Extract the [X, Y] coordinate from the center of the cell holding the provided text.  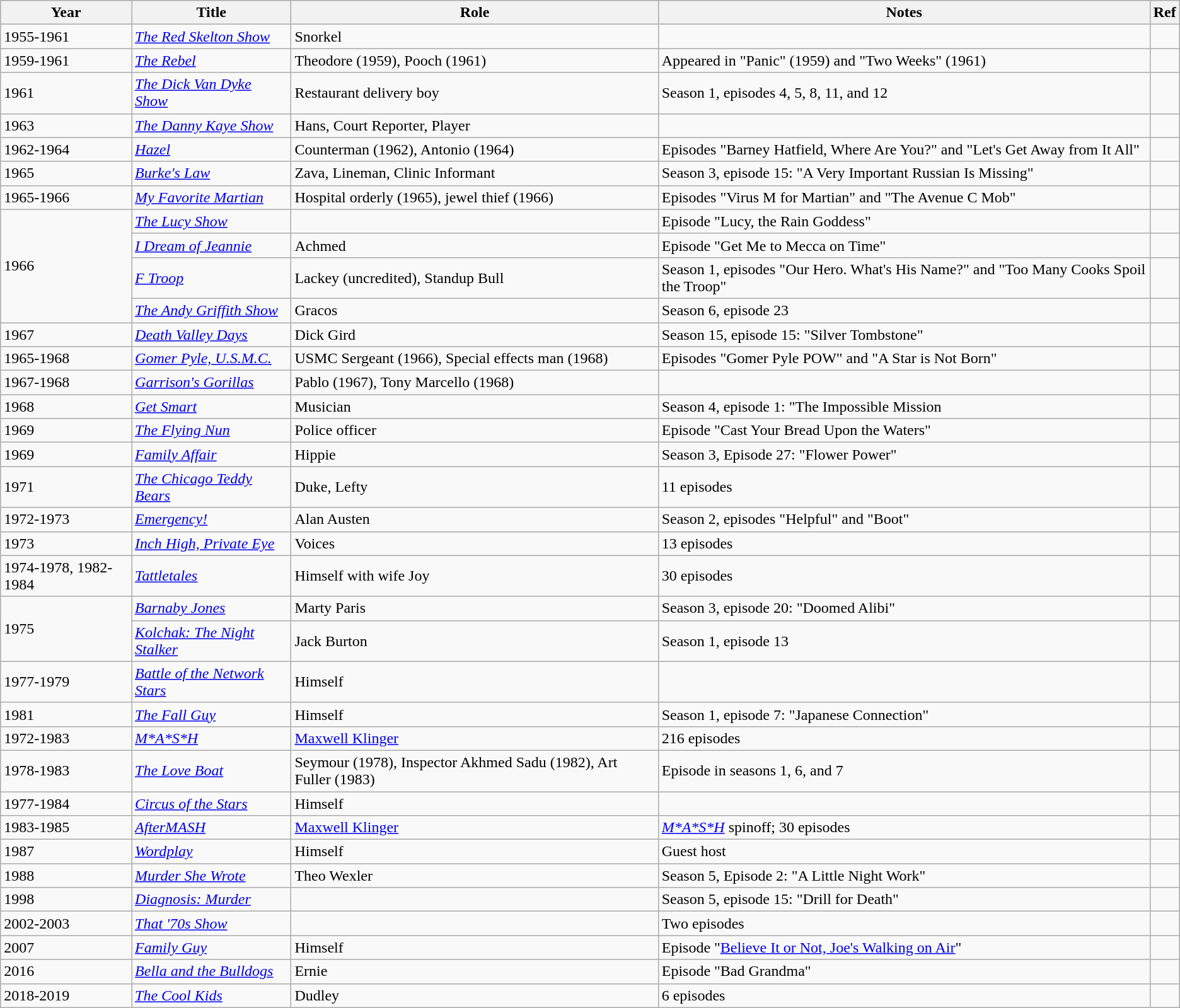
Theodore (1959), Pooch (1961) [475, 61]
Murder She Wrote [212, 876]
13 episodes [904, 543]
Episode "Cast Your Bread Upon the Waters" [904, 431]
Ref [1165, 13]
Counterman (1962), Antonio (1964) [475, 149]
The Dick Van Dyke Show [212, 93]
Musician [475, 407]
The Red Skelton Show [212, 37]
1965 [66, 173]
Snorkel [475, 37]
1972-1973 [66, 519]
Barnaby Jones [212, 608]
Tattletales [212, 576]
Duke, Lefty [475, 487]
I Dream of Jeannie [212, 245]
Appeared in "Panic" (1959) and "Two Weeks" (1961) [904, 61]
Restaurant delivery boy [475, 93]
216 episodes [904, 738]
1983-1985 [66, 828]
1967-1968 [66, 383]
1972-1983 [66, 738]
1988 [66, 876]
USMC Sergeant (1966), Special effects man (1968) [475, 359]
Role [475, 13]
Two episodes [904, 924]
1961 [66, 93]
2018-2019 [66, 995]
Hippie [475, 455]
Get Smart [212, 407]
1965-1966 [66, 197]
The Love Boat [212, 770]
1968 [66, 407]
Emergency! [212, 519]
Hans, Court Reporter, Player [475, 125]
1998 [66, 900]
1974-1978, 1982-1984 [66, 576]
Family Affair [212, 455]
Diagnosis: Murder [212, 900]
AfterMASH [212, 828]
1987 [66, 852]
Guest host [904, 852]
The Lucy Show [212, 221]
Season 1, episode 13 [904, 640]
Season 5, Episode 2: "A Little Night Work" [904, 876]
Bella and the Bulldogs [212, 971]
1978-1983 [66, 770]
F Troop [212, 277]
Voices [475, 543]
Battle of the Network Stars [212, 682]
Season 6, episode 23 [904, 310]
Notes [904, 13]
1963 [66, 125]
1966 [66, 266]
The Andy Griffith Show [212, 310]
1971 [66, 487]
1973 [66, 543]
1967 [66, 335]
1965-1968 [66, 359]
Himself with wife Joy [475, 576]
Episode in seasons 1, 6, and 7 [904, 770]
The Flying Nun [212, 431]
Police officer [475, 431]
Garrison's Gorillas [212, 383]
M*A*S*H spinoff; 30 episodes [904, 828]
Inch High, Private Eye [212, 543]
Season 4, episode 1: "The Impossible Mission [904, 407]
The Cool Kids [212, 995]
M*A*S*H [212, 738]
Season 1, episode 7: "Japanese Connection" [904, 714]
Season 15, episode 15: "Silver Tombstone" [904, 335]
30 episodes [904, 576]
1959-1961 [66, 61]
Episode "Lucy, the Rain Goddess" [904, 221]
Gracos [475, 310]
Hospital orderly (1965), jewel thief (1966) [475, 197]
Wordplay [212, 852]
Season 3, episode 20: "Doomed Alibi" [904, 608]
2016 [66, 971]
Seymour (1978), Inspector Akhmed Sadu (1982), Art Fuller (1983) [475, 770]
Season 1, episodes 4, 5, 8, 11, and 12 [904, 93]
Dick Gird [475, 335]
1955-1961 [66, 37]
The Chicago Teddy Bears [212, 487]
Zava, Lineman, Clinic Informant [475, 173]
Achmed [475, 245]
Dudley [475, 995]
The Rebel [212, 61]
11 episodes [904, 487]
Episodes "Gomer Pyle POW" and "A Star is Not Born" [904, 359]
1977-1979 [66, 682]
Death Valley Days [212, 335]
Kolchak: The Night Stalker [212, 640]
Episode "Bad Grandma" [904, 971]
Family Guy [212, 947]
2007 [66, 947]
Alan Austen [475, 519]
Pablo (1967), Tony Marcello (1968) [475, 383]
Gomer Pyle, U.S.M.C. [212, 359]
Year [66, 13]
Marty Paris [475, 608]
Season 3, episode 15: "A Very Important Russian Is Missing" [904, 173]
Episodes "Virus M for Martian" and "The Avenue C Mob" [904, 197]
Theo Wexler [475, 876]
1962-1964 [66, 149]
2002-2003 [66, 924]
Season 5, episode 15: "Drill for Death" [904, 900]
My Favorite Martian [212, 197]
Hazel [212, 149]
Burke's Law [212, 173]
Season 1, episodes "Our Hero. What's His Name?" and "Too Many Cooks Spoil the Troop" [904, 277]
That '70s Show [212, 924]
Episodes "Barney Hatfield, Where Are You?" and "Let's Get Away from It All" [904, 149]
Circus of the Stars [212, 804]
Jack Burton [475, 640]
Title [212, 13]
Episode "Believe It or Not, Joe's Walking on Air" [904, 947]
6 episodes [904, 995]
The Fall Guy [212, 714]
Episode "Get Me to Mecca on Time" [904, 245]
Ernie [475, 971]
The Danny Kaye Show [212, 125]
Season 2, episodes "Helpful" and "Boot" [904, 519]
1977-1984 [66, 804]
Season 3, Episode 27: "Flower Power" [904, 455]
1981 [66, 714]
Lackey (uncredited), Standup Bull [475, 277]
1975 [66, 629]
